Pinpoint the cell where the given text exists, returning its (X, Y) midpoint coordinate. 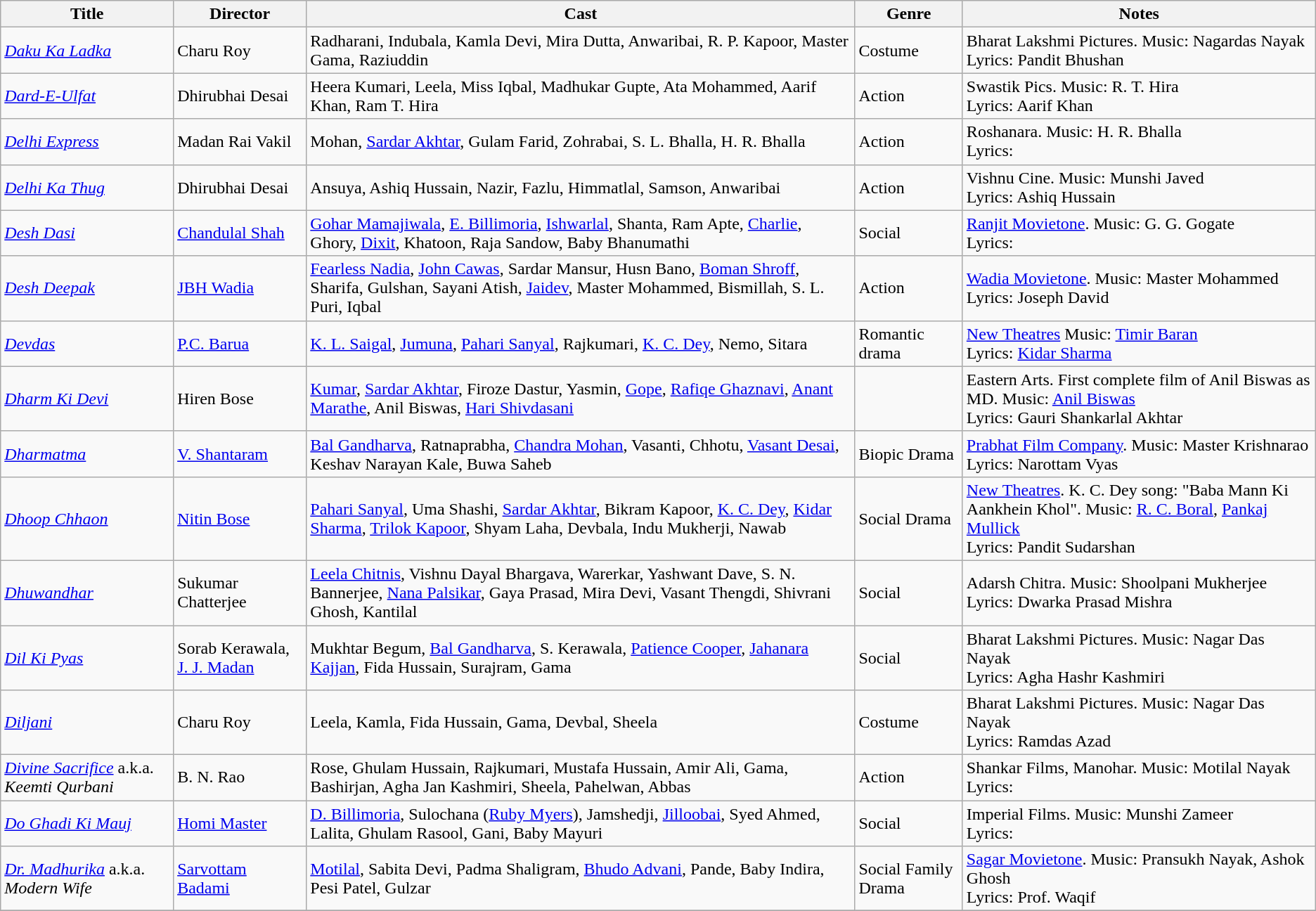
Dhuwandhar (87, 593)
New Theatres Music: Timir BaranLyrics: Kidar Sharma (1139, 343)
Homi Master (240, 824)
Roshanara. Music: H. R. BhallaLyrics: (1139, 142)
Sukumar Chatterjee (240, 593)
Leela, Kamla, Fida Hussain, Gama, Devbal, Sheela (581, 723)
Pahari Sanyal, Uma Shashi, Sardar Akhtar, Bikram Kapoor, K. C. Dey, Kidar Sharma, Trilok Kapoor, Shyam Laha, Devbala, Indu Mukherji, Nawab (581, 519)
Sagar Movietone. Music: Pransukh Nayak, Ashok GhoshLyrics: Prof. Waqif (1139, 879)
Cast (581, 14)
Adarsh Chitra. Music: Shoolpani MukherjeeLyrics: Dwarka Prasad Mishra (1139, 593)
Social Family Drama (908, 879)
Social Drama (908, 519)
Director (240, 14)
Wadia Movietone. Music: Master Mohammed Lyrics: Joseph David (1139, 288)
Mohan, Sardar Akhtar, Gulam Farid, Zohrabai, S. L. Bhalla, H. R. Bhalla (581, 142)
Radharani, Indubala, Kamla Devi, Mira Dutta, Anwaribai, R. P. Kapoor, Master Gama, Raziuddin (581, 51)
Sorab Kerawala, J. J. Madan (240, 658)
Dil Ki Pyas (87, 658)
B. N. Rao (240, 777)
Daku Ka Ladka (87, 51)
Kumar, Sardar Akhtar, Firoze Dastur, Yasmin, Gope, Rafiqe Ghaznavi, Anant Marathe, Anil Biswas, Hari Shivdasani (581, 399)
Delhi Express (87, 142)
Bal Gandharva, Ratnaprabha, Chandra Mohan, Vasanti, Chhotu, Vasant Desai, Keshav Narayan Kale, Buwa Saheb (581, 454)
Desh Dasi (87, 233)
Dharm Ki Devi (87, 399)
Mukhtar Begum, Bal Gandharva, S. Kerawala, Patience Cooper, Jahanara Kajjan, Fida Hussain, Surajram, Gama (581, 658)
Diljani (87, 723)
Desh Deepak (87, 288)
Dhoop Chhaon (87, 519)
Nitin Bose (240, 519)
Shankar Films, Manohar. Music: Motilal NayakLyrics: (1139, 777)
Bharat Lakshmi Pictures. Music: Nagardas NayakLyrics: Pandit Bhushan (1139, 51)
Dard-E-Ulfat (87, 96)
Ranjit Movietone. Music: G. G. GogateLyrics: (1139, 233)
Genre (908, 14)
D. Billimoria, Sulochana (Ruby Myers), Jamshedji, Jilloobai, Syed Ahmed, Lalita, Ghulam Rasool, Gani, Baby Mayuri (581, 824)
Motilal, Sabita Devi, Padma Shaligram, Bhudo Advani, Pande, Baby Indira, Pesi Patel, Gulzar (581, 879)
P.C. Barua (240, 343)
Chandulal Shah (240, 233)
Delhi Ka Thug (87, 187)
Biopic Drama (908, 454)
K. L. Saigal, Jumuna, Pahari Sanyal, Rajkumari, K. C. Dey, Nemo, Sitara (581, 343)
Romantic drama (908, 343)
Divine Sacrifice a.k.a. Keemti Qurbani (87, 777)
Eastern Arts. First complete film of Anil Biswas as MD. Music: Anil BiswasLyrics: Gauri Shankarlal Akhtar (1139, 399)
Devdas (87, 343)
Sarvottam Badami (240, 879)
Notes (1139, 14)
New Theatres. K. C. Dey song: "Baba Mann Ki Aankhein Khol". Music: R. C. Boral, Pankaj MullickLyrics: Pandit Sudarshan (1139, 519)
Ansuya, Ashiq Hussain, Nazir, Fazlu, Himmatlal, Samson, Anwaribai (581, 187)
Do Ghadi Ki Mauj (87, 824)
Hiren Bose (240, 399)
Dharmatma (87, 454)
Vishnu Cine. Music: Munshi JavedLyrics: Ashiq Hussain (1139, 187)
Title (87, 14)
JBH Wadia (240, 288)
Dr. Madhurika a.k.a. Modern Wife (87, 879)
Imperial Films. Music: Munshi ZameerLyrics: (1139, 824)
V. Shantaram (240, 454)
Gohar Mamajiwala, E. Billimoria, Ishwarlal, Shanta, Ram Apte, Charlie, Ghory, Dixit, Khatoon, Raja Sandow, Baby Bhanumathi (581, 233)
Bharat Lakshmi Pictures. Music: Nagar Das NayakLyrics: Ramdas Azad (1139, 723)
Rose, Ghulam Hussain, Rajkumari, Mustafa Hussain, Amir Ali, Gama, Bashirjan, Agha Jan Kashmiri, Sheela, Pahelwan, Abbas (581, 777)
Bharat Lakshmi Pictures. Music: Nagar Das NayakLyrics: Agha Hashr Kashmiri (1139, 658)
Swastik Pics. Music: R. T. Hira Lyrics: Aarif Khan (1139, 96)
Prabhat Film Company. Music: Master KrishnaraoLyrics: Narottam Vyas (1139, 454)
Heera Kumari, Leela, Miss Iqbal, Madhukar Gupte, Ata Mohammed, Aarif Khan, Ram T. Hira (581, 96)
Madan Rai Vakil (240, 142)
